Determine the [X, Y] coordinate at the center of the cell enclosing the given text.  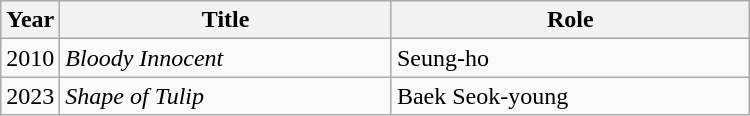
2023 [30, 96]
Baek Seok-young [570, 96]
Shape of Tulip [226, 96]
Year [30, 20]
2010 [30, 58]
Title [226, 20]
Bloody Innocent [226, 58]
Seung-ho [570, 58]
Role [570, 20]
